Determine the (x, y) coordinate at the center of the cell enclosing the given text.  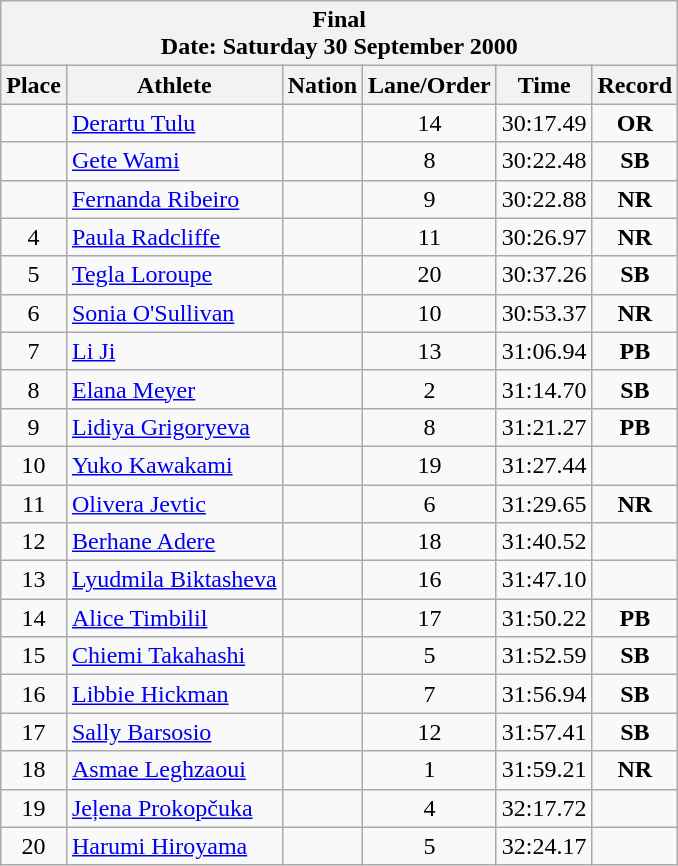
Elana Meyer (174, 389)
Jeļena Prokopčuka (174, 808)
31:29.65 (544, 503)
Gete Wami (174, 161)
Time (544, 85)
31:59.21 (544, 770)
Sally Barsosio (174, 732)
1 (430, 770)
Place (34, 85)
Nation (322, 85)
30:53.37 (544, 313)
Alice Timbilil (174, 618)
Final Date: Saturday 30 September 2000 (340, 34)
30:26.97 (544, 237)
31:52.59 (544, 656)
Yuko Kawakami (174, 465)
Olivera Jevtic (174, 503)
30:17.49 (544, 123)
Li Ji (174, 351)
31:47.10 (544, 580)
30:22.48 (544, 161)
Libbie Hickman (174, 694)
2 (430, 389)
30:37.26 (544, 275)
Sonia O'Sullivan (174, 313)
32:17.72 (544, 808)
Paula Radcliffe (174, 237)
31:50.22 (544, 618)
Tegla Loroupe (174, 275)
31:21.27 (544, 427)
Derartu Tulu (174, 123)
31:06.94 (544, 351)
31:57.41 (544, 732)
Lidiya Grigoryeva (174, 427)
OR (635, 123)
31:27.44 (544, 465)
15 (34, 656)
Berhane Adere (174, 542)
31:40.52 (544, 542)
32:24.17 (544, 846)
Chiemi Takahashi (174, 656)
Harumi Hiroyama (174, 846)
31:56.94 (544, 694)
Lane/Order (430, 85)
30:22.88 (544, 199)
Record (635, 85)
Lyudmila Biktasheva (174, 580)
Fernanda Ribeiro (174, 199)
Athlete (174, 85)
31:14.70 (544, 389)
Asmae Leghzaoui (174, 770)
